Detect which cell encompasses the target text, then output its [X, Y] center coordinate. 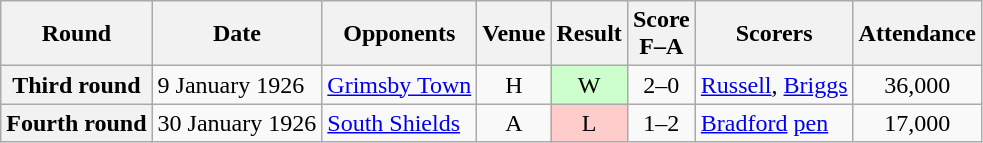
L [589, 123]
17,000 [917, 123]
South Shields [400, 123]
1–2 [661, 123]
Attendance [917, 34]
Opponents [400, 34]
Result [589, 34]
9 January 1926 [237, 85]
Venue [514, 34]
H [514, 85]
ScoreF–A [661, 34]
Scorers [774, 34]
Grimsby Town [400, 85]
30 January 1926 [237, 123]
A [514, 123]
Bradford pen [774, 123]
36,000 [917, 85]
Date [237, 34]
Fourth round [76, 123]
2–0 [661, 85]
Round [76, 34]
W [589, 85]
Third round [76, 85]
Russell, Briggs [774, 85]
